Locate the cell with the specified text and output its (x, y) center coordinate. 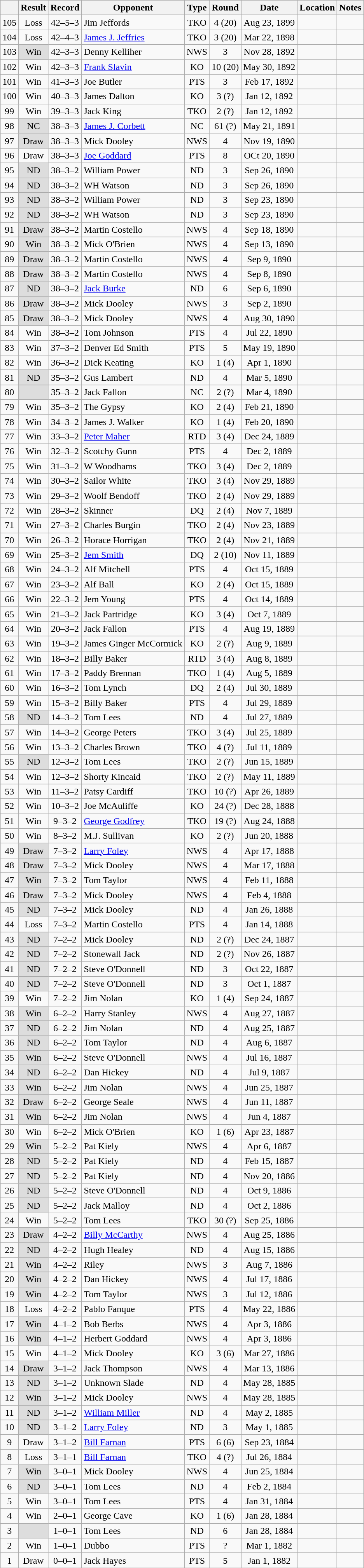
Charles Burgin (133, 525)
26–3–2 (65, 540)
22 (9, 1250)
W Woodhams (133, 466)
42–4–3 (65, 37)
Hugh Healey (133, 1250)
Jun 25, 1884 (269, 1472)
Jem Smith (133, 555)
Jul 11, 1889 (269, 747)
Joe Goddard (133, 155)
87 (9, 289)
Sep 23, 1884 (269, 1442)
James Dalton (133, 96)
0–0–1 (65, 1560)
Shorty Kincaid (133, 777)
50 (9, 836)
May 11, 1889 (269, 777)
10 (?) (226, 791)
82 (9, 362)
70 (9, 540)
William Miller (133, 1413)
Aug 25, 1886 (269, 1235)
Jim Jeffords (133, 23)
31 (9, 1117)
Sep 2, 1890 (269, 303)
Oct 2, 1886 (269, 1206)
May 22, 1886 (269, 1309)
Nov 20, 1886 (269, 1176)
61 (?) (226, 126)
45 (9, 910)
Sailor White (133, 481)
Unknown Slade (133, 1383)
19 (9, 1294)
38 (9, 1013)
23–3–2 (65, 584)
25 (9, 1206)
102 (9, 67)
Jul 12, 1886 (269, 1294)
23 (9, 1235)
Type (197, 8)
Billy McCarthy (133, 1235)
33 (9, 1087)
May 21, 1891 (269, 126)
Dec 24, 1889 (269, 437)
James J. Corbett (133, 126)
103 (9, 52)
Oct 7, 1889 (269, 614)
67 (9, 584)
Gus Lambert (133, 377)
88 (9, 274)
40 (9, 984)
16–3–2 (65, 688)
Patsy Cardiff (133, 791)
10–3–2 (65, 806)
68 (9, 570)
37–3–2 (65, 348)
44 (9, 925)
Sep 13, 1890 (269, 244)
18–3–2 (65, 659)
James Ginger McCormick (133, 643)
12 (9, 1398)
99 (9, 111)
Apr 17, 1888 (269, 850)
Sep 25, 1886 (269, 1220)
Jack King (133, 111)
Jul 9, 1887 (269, 1072)
36 (9, 1043)
57 (9, 732)
3–1–1 (65, 1457)
55 (9, 762)
17–3–2 (65, 673)
2–0–1 (65, 1516)
58 (9, 718)
Aug 19, 1889 (269, 629)
105 (9, 23)
13 (9, 1383)
98 (9, 126)
80 (9, 392)
May 30, 1892 (269, 67)
OCt 20, 1890 (269, 155)
Denny Kelliher (133, 52)
27 (9, 1176)
Dubbo (133, 1545)
30 (?) (226, 1220)
Charles Brown (133, 747)
24 (?) (226, 806)
Jul 30, 1889 (269, 688)
Horace Horrigan (133, 540)
18 (9, 1309)
42 (9, 954)
Jan 1, 1882 (269, 1560)
97 (9, 141)
Scotchy Gunn (133, 451)
Jun 25, 1887 (269, 1087)
Jan 26, 1888 (269, 910)
Apr 23, 1887 (269, 1132)
43 (9, 939)
Sep 18, 1890 (269, 230)
Opponent (133, 8)
9–3–2 (65, 821)
Jan 31, 1884 (269, 1501)
Apr 6, 1887 (269, 1146)
Round (226, 8)
25–3–2 (65, 555)
Nov 21, 1889 (269, 540)
Oct 9, 1886 (269, 1191)
11 (9, 1413)
85 (9, 318)
74 (9, 481)
Nov 11, 1889 (269, 555)
1 (9, 1560)
19–3–2 (65, 643)
Peter Maher (133, 437)
Riley (133, 1265)
Jul 29, 1889 (269, 703)
64 (9, 629)
48 (9, 865)
41–3–3 (65, 82)
May 1, 1885 (269, 1427)
3 (6) (226, 1353)
Mar 27, 1886 (269, 1353)
Aug 24, 1888 (269, 821)
Jun 4, 1887 (269, 1117)
2 (10) (226, 555)
71 (9, 525)
17 (9, 1324)
Nov 28, 1892 (269, 52)
Joe McAuliffe (133, 806)
39 (9, 998)
Jul 16, 1887 (269, 1058)
Feb 17, 1892 (269, 82)
24–3–2 (65, 570)
7 (9, 1472)
Harry Stanley (133, 1013)
Location (317, 8)
15 (9, 1353)
31–3–2 (65, 466)
8–3–2 (65, 836)
Jun 11, 1887 (269, 1102)
11–3–2 (65, 791)
26 (9, 1191)
28 (9, 1161)
Dick Keating (133, 362)
20 (9, 1279)
Skinner (133, 510)
86 (9, 303)
79 (9, 407)
3 (?) (226, 96)
Feb 4, 1888 (269, 895)
35 (9, 1058)
Bob Berbs (133, 1324)
9 (9, 1442)
34 (9, 1072)
May 2, 1885 (269, 1413)
56 (9, 747)
30–3–2 (65, 481)
104 (9, 37)
19 (?) (226, 821)
Apr 1, 1890 (269, 362)
Jack Thompson (133, 1368)
Nov 23, 1889 (269, 525)
? (226, 1545)
Jack Hayes (133, 1560)
George Seale (133, 1102)
15–3–2 (65, 703)
Feb 11, 1888 (269, 880)
34–3–2 (65, 422)
Jack Malloy (133, 1206)
Jack Burke (133, 289)
51 (9, 821)
24 (9, 1220)
46 (9, 895)
63 (9, 643)
Aug 6, 1887 (269, 1043)
Aug 23, 1899 (269, 23)
Aug 15, 1886 (269, 1250)
66 (9, 599)
21–3–2 (65, 614)
May 19, 1890 (269, 348)
27–3–2 (65, 525)
41 (9, 969)
Aug 7, 1886 (269, 1265)
Result (33, 8)
Record (65, 8)
Herbert Goddard (133, 1338)
Sep 8, 1890 (269, 274)
Pablo Fanque (133, 1309)
Woolf Bendoff (133, 496)
Feb 20, 1890 (269, 422)
Tom Lynch (133, 688)
Jul 26, 1884 (269, 1457)
Jun 20, 1888 (269, 836)
89 (9, 259)
20–3–2 (65, 629)
Feb 21, 1890 (269, 407)
Jul 17, 1886 (269, 1279)
94 (9, 185)
Oct 1, 1887 (269, 984)
Frank Slavin (133, 67)
Date (269, 8)
Mar 17, 1888 (269, 865)
Oct 22, 1887 (269, 969)
29–3–2 (65, 496)
Mar 4, 1890 (269, 392)
52 (9, 806)
101 (9, 82)
Notes (350, 8)
39–3–3 (65, 111)
83 (9, 348)
65 (9, 614)
3 (20) (226, 37)
33–3–2 (65, 437)
72 (9, 510)
Sep 9, 1890 (269, 259)
Mar 13, 1886 (269, 1368)
10 (9, 1427)
36–3–2 (65, 362)
Jan 14, 1888 (269, 925)
Oct 14, 1889 (269, 599)
49 (9, 850)
Mar 5, 1890 (269, 377)
75 (9, 466)
73 (9, 496)
Jul 25, 1889 (269, 732)
Dec 24, 1887 (269, 939)
78 (9, 422)
84 (9, 333)
53 (9, 791)
10 (20) (226, 67)
Nov 19, 1890 (269, 141)
Sep 24, 1887 (269, 998)
95 (9, 170)
81 (9, 377)
2 (9, 1545)
Stonewall Jack (133, 954)
Paddy Brennan (133, 673)
Alf Mitchell (133, 570)
Tom Johnson (133, 333)
George Cave (133, 1516)
62 (9, 659)
Jul 27, 1889 (269, 718)
14 (9, 1368)
Mar 1, 1882 (269, 1545)
Aug 8, 1889 (269, 659)
Jul 22, 1890 (269, 333)
6 (6) (226, 1442)
Mar 22, 1898 (269, 37)
90 (9, 244)
77 (9, 437)
Nov 26, 1887 (269, 954)
Alf Ball (133, 584)
69 (9, 555)
60 (9, 688)
Dec 28, 1888 (269, 806)
59 (9, 703)
Denver Ed Smith (133, 348)
40–3–3 (65, 96)
91 (9, 230)
Aug 30, 1890 (269, 318)
37 (9, 1028)
Nov 7, 1889 (269, 510)
29 (9, 1146)
Jun 15, 1889 (269, 762)
30 (9, 1132)
George Godfrey (133, 821)
16 (9, 1338)
George Peters (133, 732)
28–3–2 (65, 510)
54 (9, 777)
James J. Walker (133, 422)
James J. Jeffries (133, 37)
32 (9, 1102)
92 (9, 215)
21 (9, 1265)
Apr 26, 1889 (269, 791)
13–3–2 (65, 747)
Jack Partridge (133, 614)
93 (9, 200)
76 (9, 451)
Feb 15, 1887 (269, 1161)
Feb 2, 1884 (269, 1486)
61 (9, 673)
Aug 9, 1889 (269, 643)
Aug 27, 1887 (269, 1013)
Sep 6, 1890 (269, 289)
96 (9, 155)
Jem Young (133, 599)
Aug 5, 1889 (269, 673)
22–3–2 (65, 599)
Joe Butler (133, 82)
M.J. Sullivan (133, 836)
32–3–2 (65, 451)
The Gypsy (133, 407)
Aug 25, 1887 (269, 1028)
100 (9, 96)
4 (20) (226, 23)
42–5–3 (65, 23)
47 (9, 880)
